Locate the cell with the specified text and output its [x, y] center coordinate. 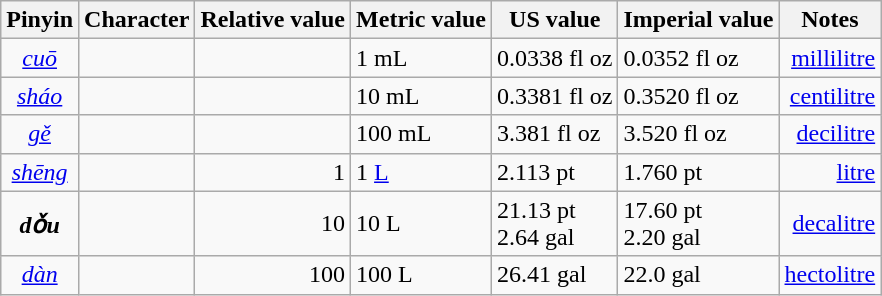
cuō [40, 58]
Imperial value [698, 20]
17.60 pt2.20 gal [698, 224]
100 mL [422, 134]
0.0338 fl oz [555, 58]
0.0352 fl oz [698, 58]
10 mL [422, 96]
Pinyin [40, 20]
Character [137, 20]
Relative value [273, 20]
1 L [422, 172]
dàn [40, 275]
100 L [422, 275]
22.0 gal [698, 275]
decalitre [830, 224]
1.760 pt [698, 172]
0.3520 fl oz [698, 96]
shēng [40, 172]
3.520 fl oz [698, 134]
3.381 fl oz [555, 134]
Metric value [422, 20]
100 [273, 275]
10 L [422, 224]
10 [273, 224]
hectolitre [830, 275]
1 [273, 172]
1 mL [422, 58]
sháo [40, 96]
millilitre [830, 58]
US value [555, 20]
centilitre [830, 96]
21.13 pt2.64 gal [555, 224]
decilitre [830, 134]
litre [830, 172]
26.41 gal [555, 275]
dǒu [40, 224]
2.113 pt [555, 172]
gě [40, 134]
0.3381 fl oz [555, 96]
Notes [830, 20]
